From the cell containing the given text, extract its center point as [x, y] coordinate. 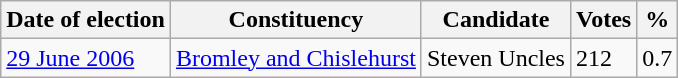
% [658, 20]
Steven Uncles [496, 58]
Votes [603, 20]
Date of election [86, 20]
0.7 [658, 58]
29 June 2006 [86, 58]
Constituency [296, 20]
Bromley and Chislehurst [296, 58]
212 [603, 58]
Candidate [496, 20]
